Locate the cell with the specified text and output its [x, y] center coordinate. 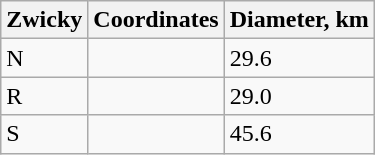
Diameter, km [299, 20]
Coordinates [156, 20]
29.6 [299, 58]
S [44, 134]
45.6 [299, 134]
29.0 [299, 96]
N [44, 58]
Zwicky [44, 20]
R [44, 96]
